Determine the (x, y) coordinate at the center of the cell enclosing the given text.  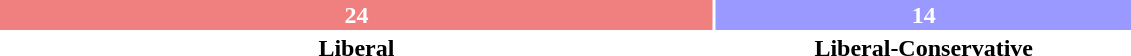
24 (356, 15)
